Return (X, Y) of the center of cell containing provided text 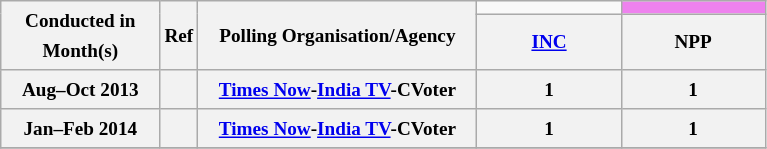
Conducted in Month(s) (80, 36)
INC (549, 42)
NPP (693, 42)
Ref (179, 36)
Jan–Feb 2014 (80, 128)
Aug–Oct 2013 (80, 90)
Polling Organisation/Agency (338, 36)
